Scan for the cell matching the given text and deliver its (X, Y) coordinate at center. 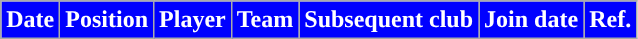
Position (107, 20)
Subsequent club (389, 20)
Join date (532, 20)
Player (193, 20)
Team (265, 20)
Ref. (610, 20)
Date (30, 20)
